Extract the [X, Y] coordinate from the center of the cell holding the provided text.  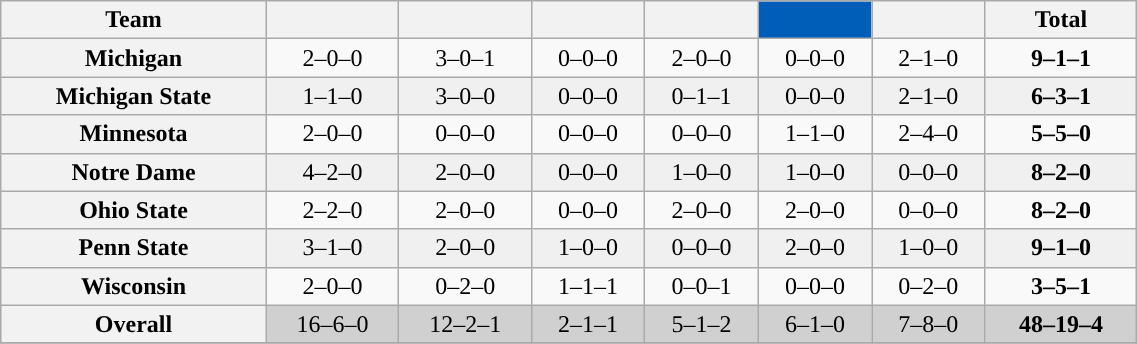
1–1–1 [588, 286]
6–1–0 [814, 324]
9–1–1 [1061, 58]
Wisconsin [134, 286]
Notre Dame [134, 172]
48–19–4 [1061, 324]
Ohio State [134, 210]
0–0–1 [702, 286]
16–6–0 [332, 324]
3–1–0 [332, 248]
6–3–1 [1061, 96]
2–2–0 [332, 210]
Michigan [134, 58]
3–0–0 [466, 96]
Penn State [134, 248]
2–4–0 [928, 134]
4–2–0 [332, 172]
0–1–1 [702, 96]
9–1–0 [1061, 248]
5–5–0 [1061, 134]
Total [1061, 20]
Overall [134, 324]
Team [134, 20]
3–5–1 [1061, 286]
3–0–1 [466, 58]
5–1–2 [702, 324]
7–8–0 [928, 324]
Minnesota [134, 134]
Michigan State [134, 96]
2–1–1 [588, 324]
12–2–1 [466, 324]
